Provide the [X, Y] coordinate of the cell's center where the given text is located.  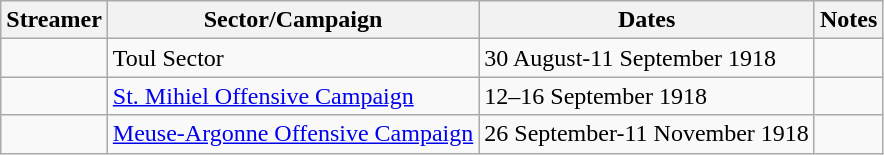
12–16 September 1918 [647, 96]
30 August-11 September 1918 [647, 58]
26 September-11 November 1918 [647, 134]
Sector/Campaign [292, 20]
Notes [848, 20]
Dates [647, 20]
Meuse-Argonne Offensive Campaign [292, 134]
Toul Sector [292, 58]
Streamer [54, 20]
St. Mihiel Offensive Campaign [292, 96]
